Scan for the cell matching the given text and deliver its [X, Y] coordinate at center. 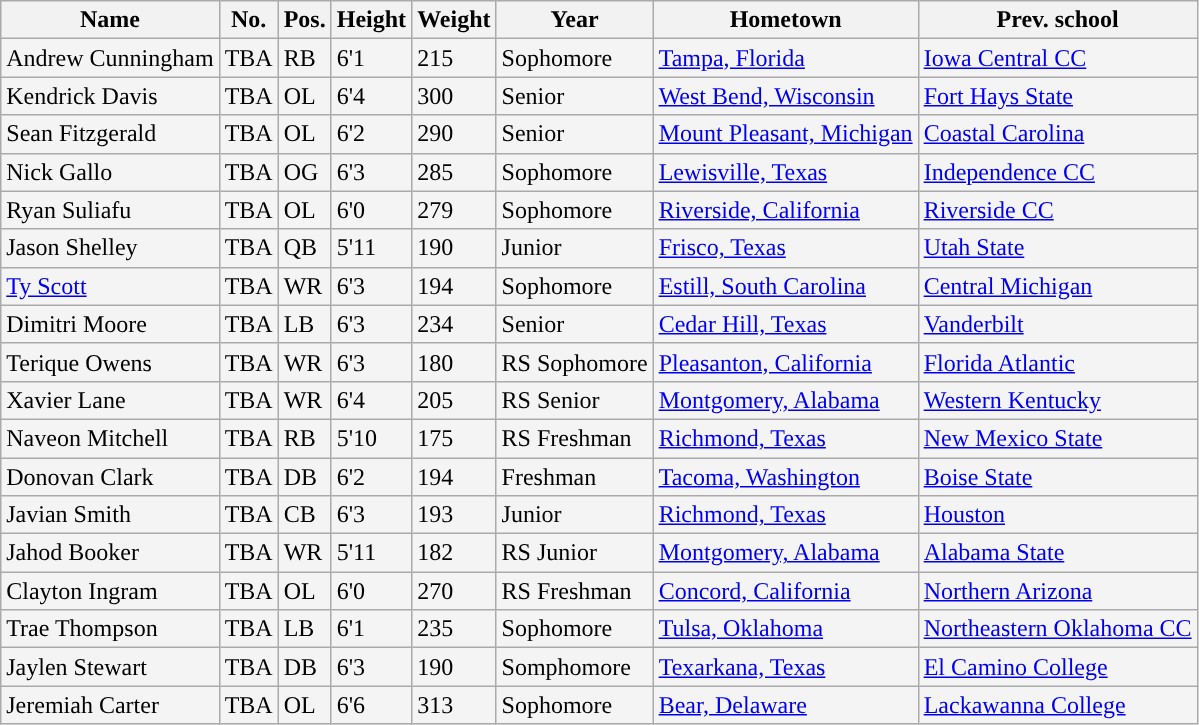
Height [371, 20]
Bear, Delaware [786, 705]
285 [454, 172]
Boise State [1058, 477]
Prev. school [1058, 20]
205 [454, 400]
New Mexico State [1058, 438]
El Camino College [1058, 667]
Lewisville, Texas [786, 172]
Mount Pleasant, Michigan [786, 134]
Pos. [304, 20]
Jason Shelley [110, 248]
West Bend, Wisconsin [786, 96]
Freshman [574, 477]
Central Michigan [1058, 286]
175 [454, 438]
RS Senior [574, 400]
Terique Owens [110, 362]
Tampa, Florida [786, 58]
Fort Hays State [1058, 96]
Cedar Hill, Texas [786, 324]
Independence CC [1058, 172]
Donovan Clark [110, 477]
215 [454, 58]
Ryan Suliafu [110, 210]
Frisco, Texas [786, 248]
Somphomore [574, 667]
Houston [1058, 515]
Utah State [1058, 248]
Javian Smith [110, 515]
OG [304, 172]
Lackawanna College [1058, 705]
Texarkana, Texas [786, 667]
270 [454, 591]
Coastal Carolina [1058, 134]
QB [304, 248]
313 [454, 705]
290 [454, 134]
235 [454, 629]
Nick Gallo [110, 172]
Riverside CC [1058, 210]
Hometown [786, 20]
Kendrick Davis [110, 96]
Xavier Lane [110, 400]
Dimitri Moore [110, 324]
193 [454, 515]
Sean Fitzgerald [110, 134]
6'6 [371, 705]
Pleasanton, California [786, 362]
5'10 [371, 438]
Trae Thompson [110, 629]
RS Junior [574, 553]
RS Sophomore [574, 362]
Riverside, California [786, 210]
Tulsa, Oklahoma [786, 629]
Western Kentucky [1058, 400]
Iowa Central CC [1058, 58]
Tacoma, Washington [786, 477]
Name [110, 20]
No. [248, 20]
Jeremiah Carter [110, 705]
Alabama State [1058, 553]
Jahod Booker [110, 553]
Northern Arizona [1058, 591]
CB [304, 515]
Estill, South Carolina [786, 286]
300 [454, 96]
182 [454, 553]
Concord, California [786, 591]
Year [574, 20]
Florida Atlantic [1058, 362]
180 [454, 362]
Naveon Mitchell [110, 438]
Andrew Cunningham [110, 58]
279 [454, 210]
Northeastern Oklahoma CC [1058, 629]
Vanderbilt [1058, 324]
Ty Scott [110, 286]
Clayton Ingram [110, 591]
Jaylen Stewart [110, 667]
Weight [454, 20]
234 [454, 324]
